Output the [x, y] coordinate of the center of the cell containing the given text.  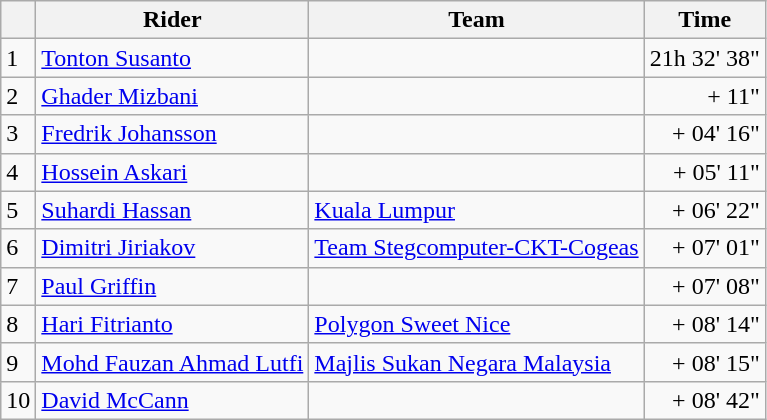
+ 05' 11" [704, 172]
5 [18, 210]
+ 04' 16" [704, 134]
+ 08' 15" [704, 362]
Team [476, 20]
Hari Fitrianto [172, 324]
+ 08' 42" [704, 400]
Ghader Mizbani [172, 96]
Fredrik Johansson [172, 134]
Kuala Lumpur [476, 210]
Team Stegcomputer-CKT-Cogeas [476, 248]
10 [18, 400]
Time [704, 20]
Paul Griffin [172, 286]
+ 11" [704, 96]
Majlis Sukan Negara Malaysia [476, 362]
Tonton Susanto [172, 58]
+ 07' 01" [704, 248]
4 [18, 172]
Mohd Fauzan Ahmad Lutfi [172, 362]
+ 07' 08" [704, 286]
1 [18, 58]
8 [18, 324]
+ 08' 14" [704, 324]
2 [18, 96]
9 [18, 362]
Dimitri Jiriakov [172, 248]
Polygon Sweet Nice [476, 324]
3 [18, 134]
6 [18, 248]
7 [18, 286]
+ 06' 22" [704, 210]
Rider [172, 20]
David McCann [172, 400]
Hossein Askari [172, 172]
21h 32' 38" [704, 58]
Suhardi Hassan [172, 210]
